For the text-containing cell, return its midpoint in (x, y) coordinate format. 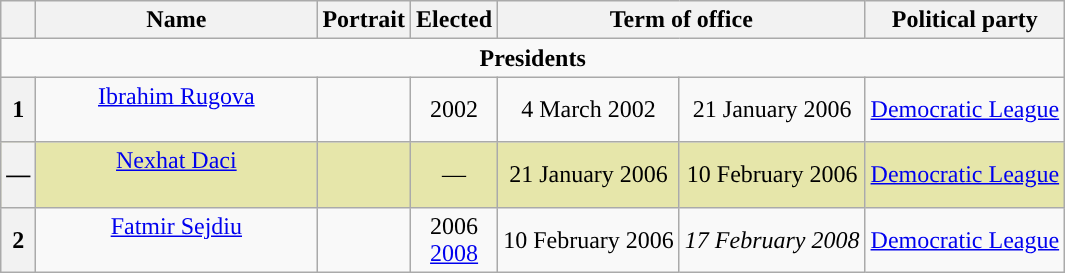
17 February 2008 (772, 240)
Nexhat Daci (176, 174)
20062008 (454, 240)
Term of office (682, 20)
4 March 2002 (589, 110)
Portrait (364, 20)
1 (18, 110)
Elected (454, 20)
Political party (965, 20)
Presidents (533, 58)
Fatmir Sejdiu (176, 240)
Name (176, 20)
Ibrahim Rugova (176, 110)
2002 (454, 110)
2 (18, 240)
